Locate the cell with the specified text and output its (X, Y) center coordinate. 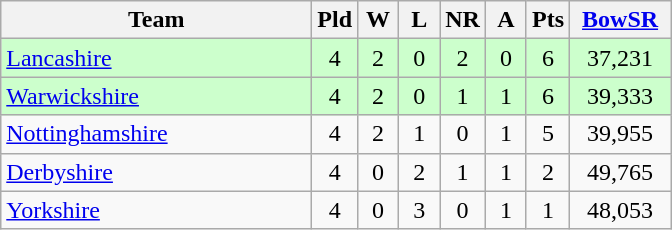
L (420, 20)
39,333 (620, 96)
Pts (548, 20)
3 (420, 210)
37,231 (620, 58)
48,053 (620, 210)
Team (156, 20)
Derbyshire (156, 172)
Pld (335, 20)
W (378, 20)
49,765 (620, 172)
Nottinghamshire (156, 134)
BowSR (620, 20)
5 (548, 134)
Yorkshire (156, 210)
A (506, 20)
39,955 (620, 134)
Warwickshire (156, 96)
NR (463, 20)
Lancashire (156, 58)
